Return the (X, Y) coordinate for the center point of the cell that contains the specified text.  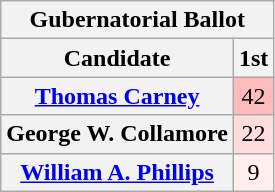
1st (253, 58)
Gubernatorial Ballot (138, 20)
William A. Phillips (118, 172)
22 (253, 134)
George W. Collamore (118, 134)
9 (253, 172)
Candidate (118, 58)
Thomas Carney (118, 96)
42 (253, 96)
